Identify which cell holds the provided text, then report its (x, y) central coordinate. 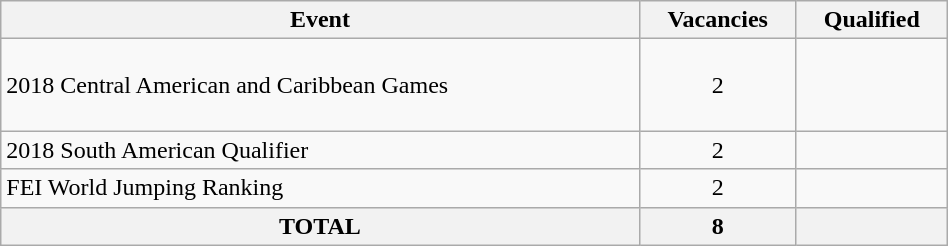
2018 Central American and Caribbean Games (320, 85)
Qualified (872, 20)
Vacancies (718, 20)
TOTAL (320, 226)
2018 South American Qualifier (320, 150)
Event (320, 20)
FEI World Jumping Ranking (320, 188)
8 (718, 226)
